Return the [X, Y] coordinate for the center point of the cell that contains the specified text.  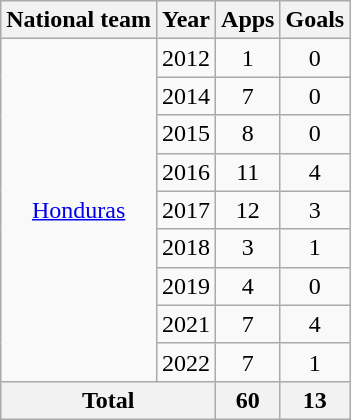
2015 [186, 134]
2012 [186, 58]
Goals [315, 20]
Apps [248, 20]
Year [186, 20]
60 [248, 400]
2017 [186, 210]
2022 [186, 362]
12 [248, 210]
2018 [186, 248]
National team [79, 20]
2016 [186, 172]
2021 [186, 324]
Total [108, 400]
8 [248, 134]
13 [315, 400]
Honduras [79, 210]
2014 [186, 96]
11 [248, 172]
2019 [186, 286]
